From the cell containing the given text, extract its center point as (X, Y) coordinate. 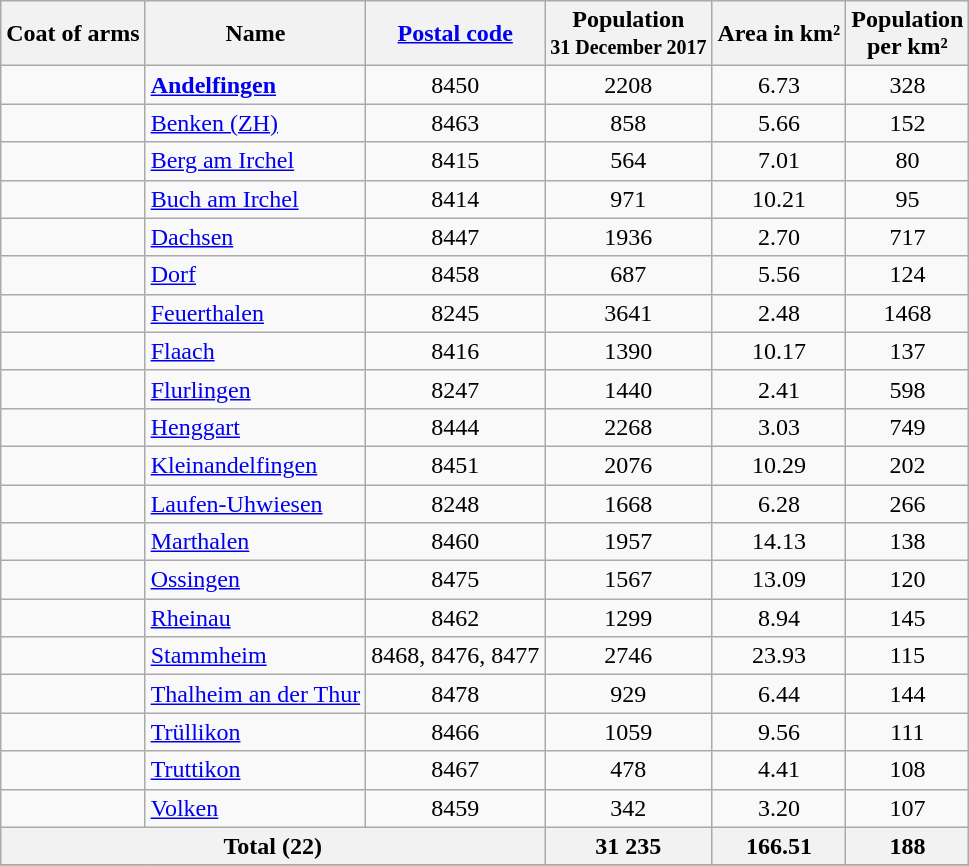
8468, 8476, 8477 (456, 656)
Area in km² (779, 34)
138 (908, 542)
202 (908, 465)
95 (908, 199)
152 (908, 123)
749 (908, 427)
8466 (456, 732)
266 (908, 503)
Buch am Irchel (256, 199)
328 (908, 85)
108 (908, 770)
8248 (456, 503)
Population31 December 2017 (628, 34)
80 (908, 161)
5.56 (779, 275)
107 (908, 808)
1567 (628, 580)
971 (628, 199)
3.03 (779, 427)
1390 (628, 351)
8460 (456, 542)
858 (628, 123)
Andelfingen (256, 85)
Population per km² (908, 34)
2208 (628, 85)
115 (908, 656)
Kleinandelfingen (256, 465)
8414 (456, 199)
2268 (628, 427)
8462 (456, 618)
1299 (628, 618)
124 (908, 275)
2076 (628, 465)
8463 (456, 123)
1440 (628, 389)
13.09 (779, 580)
717 (908, 237)
Total (22) (273, 846)
Rheinau (256, 618)
2746 (628, 656)
8416 (456, 351)
6.28 (779, 503)
2.70 (779, 237)
8247 (456, 389)
31 235 (628, 846)
Flurlingen (256, 389)
8459 (456, 808)
1059 (628, 732)
Dachsen (256, 237)
10.29 (779, 465)
3.20 (779, 808)
1468 (908, 313)
137 (908, 351)
6.44 (779, 694)
2.48 (779, 313)
4.41 (779, 770)
Thalheim an der Thur (256, 694)
166.51 (779, 846)
8478 (456, 694)
7.01 (779, 161)
188 (908, 846)
5.66 (779, 123)
8451 (456, 465)
Laufen-Uhwiesen (256, 503)
6.73 (779, 85)
8444 (456, 427)
8467 (456, 770)
1957 (628, 542)
342 (628, 808)
Marthalen (256, 542)
111 (908, 732)
Dorf (256, 275)
687 (628, 275)
10.17 (779, 351)
Volken (256, 808)
8458 (456, 275)
9.56 (779, 732)
8245 (456, 313)
120 (908, 580)
23.93 (779, 656)
14.13 (779, 542)
Feuerthalen (256, 313)
Benken (ZH) (256, 123)
Trüllikon (256, 732)
8415 (456, 161)
929 (628, 694)
145 (908, 618)
564 (628, 161)
Coat of arms (73, 34)
2.41 (779, 389)
Ossingen (256, 580)
8450 (456, 85)
598 (908, 389)
8447 (456, 237)
8475 (456, 580)
Henggart (256, 427)
1668 (628, 503)
8.94 (779, 618)
10.21 (779, 199)
Berg am Irchel (256, 161)
Flaach (256, 351)
Stammheim (256, 656)
1936 (628, 237)
144 (908, 694)
Postal code (456, 34)
3641 (628, 313)
Name (256, 34)
478 (628, 770)
Truttikon (256, 770)
